Provide the (X, Y) coordinate of the cell's center where the given text is located.  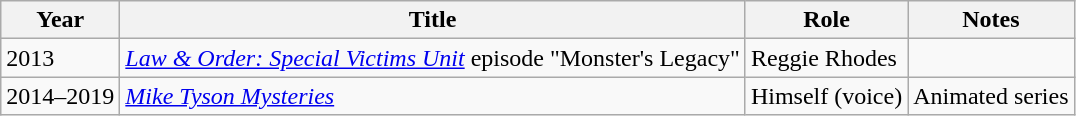
Role (826, 20)
Year (60, 20)
2014–2019 (60, 96)
Reggie Rhodes (826, 58)
Notes (991, 20)
Animated series (991, 96)
Mike Tyson Mysteries (433, 96)
Law & Order: Special Victims Unit episode "Monster's Legacy" (433, 58)
Title (433, 20)
Himself (voice) (826, 96)
2013 (60, 58)
